Find where the given text appears and provide that cell's center as (x, y) coordinate. 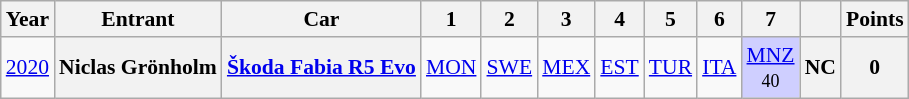
6 (719, 19)
MNZ40 (770, 68)
NC (820, 68)
4 (620, 19)
0 (875, 68)
MON (452, 68)
ITA (719, 68)
Car (322, 19)
MEX (566, 68)
7 (770, 19)
TUR (670, 68)
1 (452, 19)
5 (670, 19)
Year (28, 19)
Niclas Grönholm (138, 68)
3 (566, 19)
Škoda Fabia R5 Evo (322, 68)
2 (509, 19)
EST (620, 68)
SWE (509, 68)
Points (875, 19)
2020 (28, 68)
Entrant (138, 19)
